Search for the cell housing the specified text and yield its (X, Y) center coordinate. 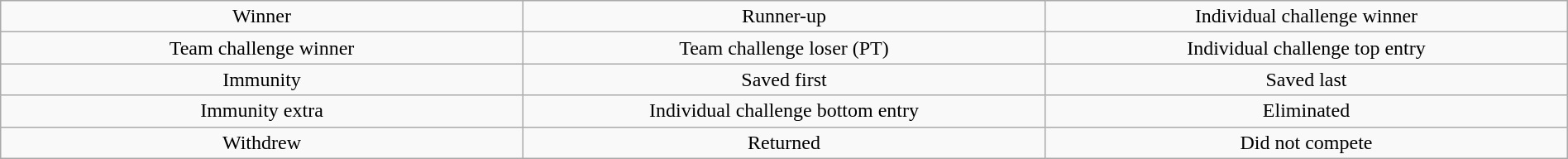
Runner-up (784, 17)
Individual challenge winner (1307, 17)
Saved first (784, 79)
Team challenge loser (PT) (784, 48)
Team challenge winner (262, 48)
Individual challenge bottom entry (784, 111)
Winner (262, 17)
Immunity extra (262, 111)
Immunity (262, 79)
Withdrew (262, 142)
Eliminated (1307, 111)
Returned (784, 142)
Did not compete (1307, 142)
Individual challenge top entry (1307, 48)
Saved last (1307, 79)
